Capture the cell that displays the provided text and extract its [X, Y] central coordinate. 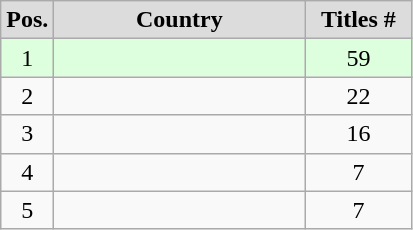
Titles # [358, 20]
Pos. [28, 20]
59 [358, 58]
5 [28, 210]
22 [358, 96]
Country [180, 20]
1 [28, 58]
16 [358, 134]
3 [28, 134]
2 [28, 96]
4 [28, 172]
